Return (X, Y) of the center of cell containing provided text 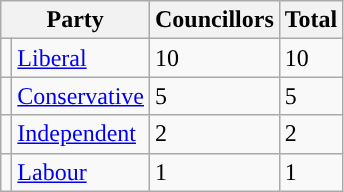
Conservative (81, 96)
Councillors (215, 20)
Liberal (81, 58)
Independent (81, 134)
Total (311, 20)
Party (76, 20)
Labour (81, 172)
